Extract the (X, Y) coordinate from the center of the cell holding the provided text.  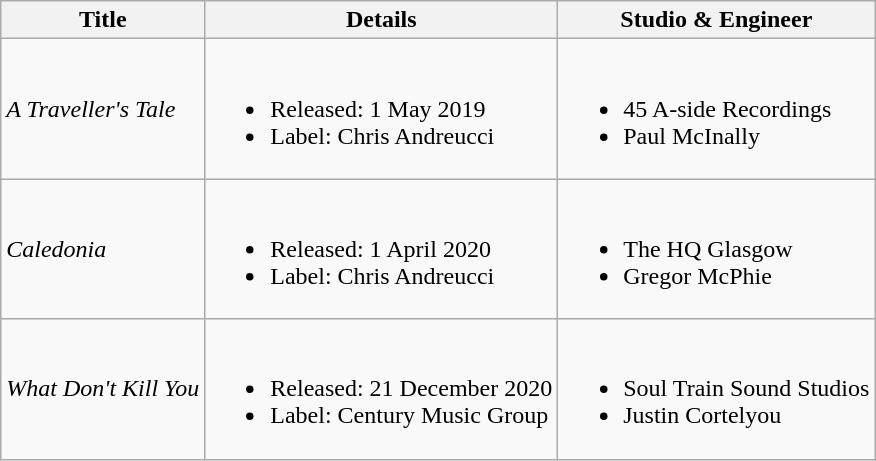
Released: 1 May 2019Label: Chris Andreucci (382, 109)
Studio & Engineer (716, 20)
Released: 21 December 2020Label: Century Music Group (382, 389)
What Don't Kill You (103, 389)
Soul Train Sound StudiosJustin Cortelyou (716, 389)
A Traveller's Tale (103, 109)
Caledonia (103, 249)
Title (103, 20)
45 A-side RecordingsPaul McInally (716, 109)
Released: 1 April 2020Label: Chris Andreucci (382, 249)
The HQ GlasgowGregor McPhie (716, 249)
Details (382, 20)
